Determine the (X, Y) coordinate at the center of the cell enclosing the given text.  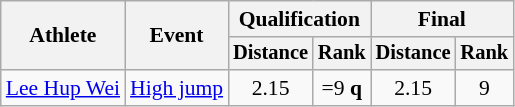
=9 q (342, 88)
Final (442, 19)
Lee Hup Wei (63, 88)
9 (484, 88)
Event (176, 36)
High jump (176, 88)
Qualification (299, 19)
Athlete (63, 36)
